Provide the [x, y] coordinate of the cell's center where the given text is located.  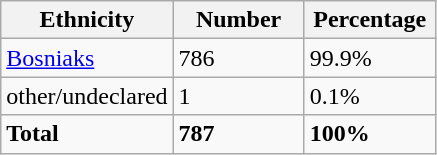
Number [238, 20]
other/undeclared [87, 96]
1 [238, 96]
Percentage [370, 20]
786 [238, 58]
Total [87, 134]
100% [370, 134]
0.1% [370, 96]
99.9% [370, 58]
Ethnicity [87, 20]
787 [238, 134]
Bosniaks [87, 58]
